Scan for the cell matching the given text and deliver its (x, y) coordinate at center. 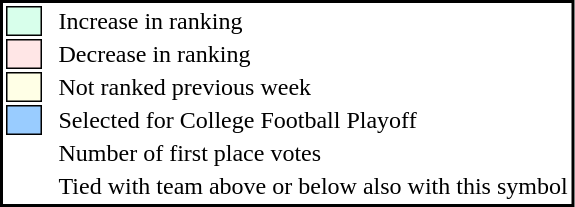
Not ranked previous week (313, 87)
Increase in ranking (313, 21)
Number of first place votes (313, 153)
Decrease in ranking (313, 54)
Tied with team above or below also with this symbol (313, 186)
Selected for College Football Playoff (313, 120)
